Provide the (X, Y) coordinate of the cell's center where the given text is located.  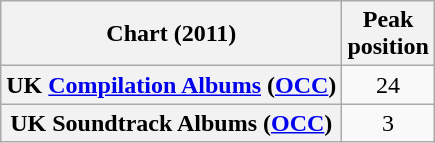
3 (388, 123)
UK Compilation Albums (OCC) (172, 85)
Chart (2011) (172, 34)
24 (388, 85)
UK Soundtrack Albums (OCC) (172, 123)
Peakposition (388, 34)
